Return (x, y) of the center of cell containing provided text 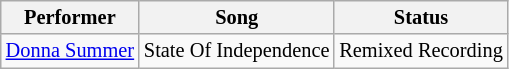
State Of Independence (236, 51)
Performer (70, 17)
Remixed Recording (420, 51)
Status (420, 17)
Donna Summer (70, 51)
Song (236, 17)
